Extract the [X, Y] coordinate from the center of the cell holding the provided text.  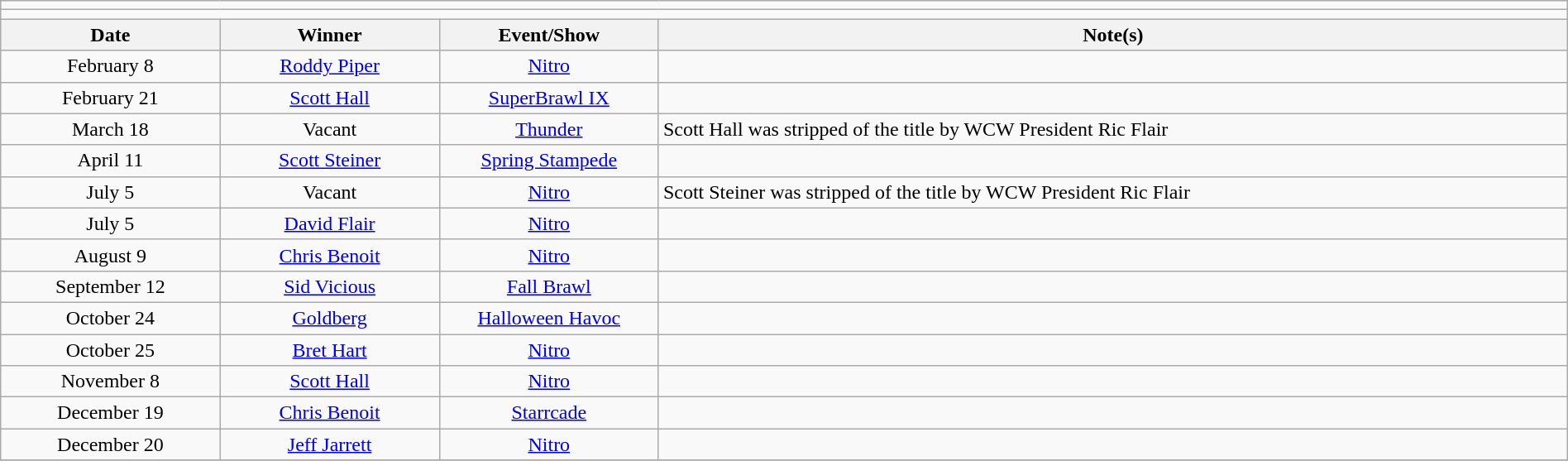
David Flair [329, 223]
December 20 [111, 444]
Starrcade [549, 413]
SuperBrawl IX [549, 98]
Scott Steiner was stripped of the title by WCW President Ric Flair [1113, 192]
Scott Steiner [329, 161]
Event/Show [549, 35]
February 8 [111, 66]
Spring Stampede [549, 161]
Winner [329, 35]
February 21 [111, 98]
October 25 [111, 350]
September 12 [111, 286]
Halloween Havoc [549, 318]
Thunder [549, 129]
Date [111, 35]
Goldberg [329, 318]
August 9 [111, 255]
Sid Vicious [329, 286]
November 8 [111, 382]
Jeff Jarrett [329, 444]
Scott Hall was stripped of the title by WCW President Ric Flair [1113, 129]
April 11 [111, 161]
Note(s) [1113, 35]
October 24 [111, 318]
March 18 [111, 129]
December 19 [111, 413]
Bret Hart [329, 350]
Fall Brawl [549, 286]
Roddy Piper [329, 66]
